For the text-containing cell, return its midpoint in [X, Y] coordinate format. 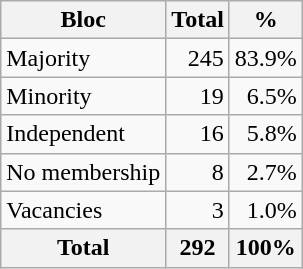
No membership [84, 172]
Majority [84, 58]
19 [198, 96]
Vacancies [84, 210]
2.7% [266, 172]
6.5% [266, 96]
Minority [84, 96]
8 [198, 172]
245 [198, 58]
Independent [84, 134]
292 [198, 248]
16 [198, 134]
5.8% [266, 134]
100% [266, 248]
1.0% [266, 210]
% [266, 20]
83.9% [266, 58]
Bloc [84, 20]
3 [198, 210]
